Output the [X, Y] coordinate of the center of the cell containing the given text.  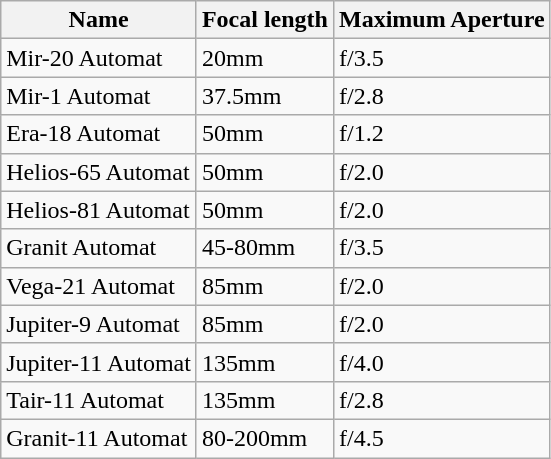
Name [99, 20]
Helios-81 Automat [99, 210]
Vega-21 Automat [99, 286]
f/1.2 [442, 134]
37.5mm [264, 96]
20mm [264, 58]
Focal length [264, 20]
f/4.0 [442, 362]
f/4.5 [442, 438]
Helios-65 Automat [99, 172]
45-80mm [264, 248]
Jupiter-11 Automat [99, 362]
Mir-20 Automat [99, 58]
80-200mm [264, 438]
Era-18 Automat [99, 134]
Granit-11 Automat [99, 438]
Jupiter-9 Automat [99, 324]
Granit Automat [99, 248]
Maximum Aperture [442, 20]
Tair-11 Automat [99, 400]
Mir-1 Automat [99, 96]
